From the cell containing the given text, extract its center point as (X, Y) coordinate. 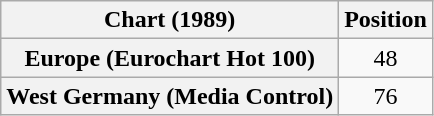
Position (386, 20)
76 (386, 96)
48 (386, 58)
Chart (1989) (170, 20)
Europe (Eurochart Hot 100) (170, 58)
West Germany (Media Control) (170, 96)
